Locate the cell with the specified text and output its [X, Y] center coordinate. 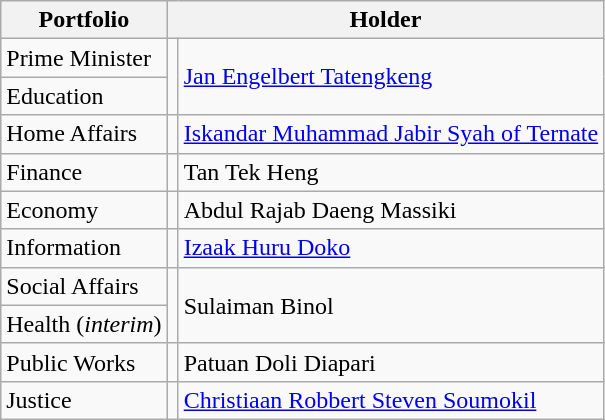
Iskandar Muhammad Jabir Syah of Ternate [390, 134]
Portfolio [84, 20]
Prime Minister [84, 58]
Public Works [84, 362]
Tan Tek Heng [390, 172]
Abdul Rajab Daeng Massiki [390, 210]
Information [84, 248]
Holder [386, 20]
Justice [84, 400]
Izaak Huru Doko [390, 248]
Education [84, 96]
Economy [84, 210]
Finance [84, 172]
Sulaiman Binol [390, 305]
Jan Engelbert Tatengkeng [390, 77]
Patuan Doli Diapari [390, 362]
Social Affairs [84, 286]
Home Affairs [84, 134]
Health (interim) [84, 324]
Christiaan Robbert Steven Soumokil [390, 400]
